Output the (x, y) coordinate of the center of the cell containing the given text.  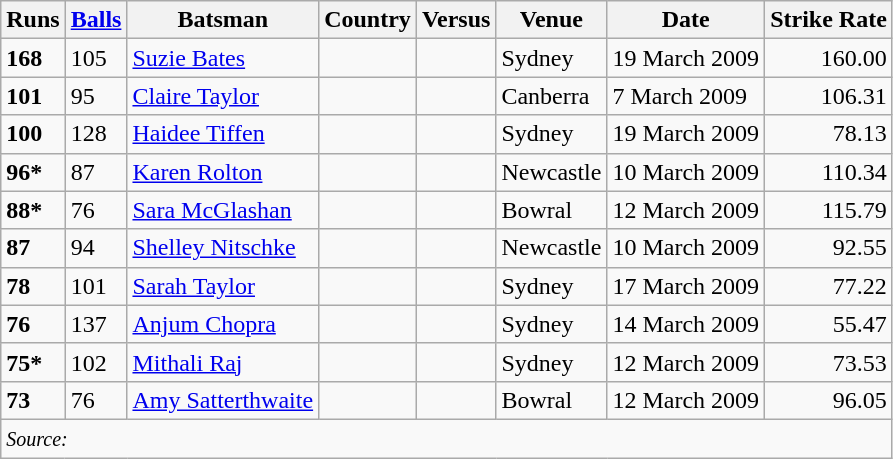
Canberra (552, 96)
105 (96, 58)
78.13 (829, 134)
Batsman (223, 20)
Balls (96, 20)
73 (33, 400)
137 (96, 324)
94 (96, 248)
128 (96, 134)
102 (96, 362)
96.05 (829, 400)
7 March 2009 (686, 96)
Versus (456, 20)
75* (33, 362)
Date (686, 20)
110.34 (829, 172)
Haidee Tiffen (223, 134)
Sara McGlashan (223, 210)
Amy Satterthwaite (223, 400)
Sarah Taylor (223, 286)
Country (368, 20)
Venue (552, 20)
Strike Rate (829, 20)
88* (33, 210)
Source: (447, 438)
Suzie Bates (223, 58)
92.55 (829, 248)
55.47 (829, 324)
100 (33, 134)
17 March 2009 (686, 286)
14 March 2009 (686, 324)
115.79 (829, 210)
73.53 (829, 362)
168 (33, 58)
96* (33, 172)
Shelley Nitschke (223, 248)
Anjum Chopra (223, 324)
Mithali Raj (223, 362)
77.22 (829, 286)
95 (96, 96)
Runs (33, 20)
160.00 (829, 58)
106.31 (829, 96)
Claire Taylor (223, 96)
Karen Rolton (223, 172)
78 (33, 286)
